Output the (X, Y) coordinate of the center of the cell containing the given text.  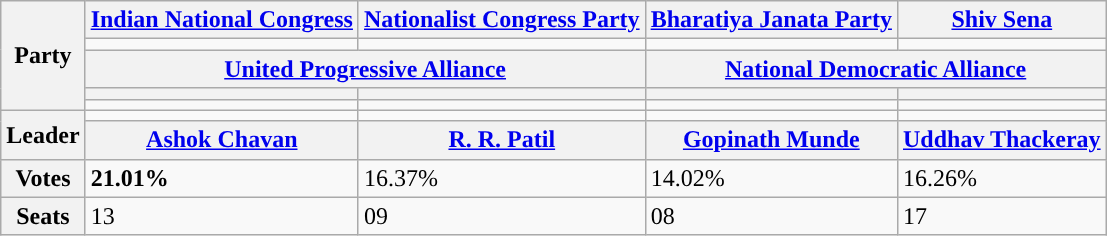
United Progressive Alliance (365, 69)
Party (43, 56)
Shiv Sena (1002, 20)
National Democratic Alliance (876, 69)
16.26% (1002, 178)
09 (502, 216)
Uddhav Thackeray (1002, 140)
08 (771, 216)
Seats (43, 216)
R. R. Patil (502, 140)
Gopinath Munde (771, 140)
Nationalist Congress Party (502, 20)
14.02% (771, 178)
17 (1002, 216)
13 (222, 216)
Ashok Chavan (222, 140)
Bharatiya Janata Party (771, 20)
21.01% (222, 178)
16.37% (502, 178)
Votes (43, 178)
Leader (43, 134)
Indian National Congress (222, 20)
